Determine the (x, y) coordinate at the center of the cell enclosing the given text.  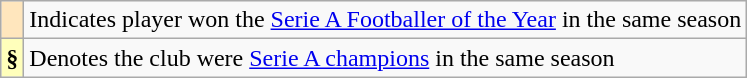
Denotes the club were Serie A champions in the same season (386, 58)
Indicates player won the Serie A Footballer of the Year in the same season (386, 20)
§ (12, 58)
